Pinpoint the cell where the given text exists, returning its (X, Y) midpoint coordinate. 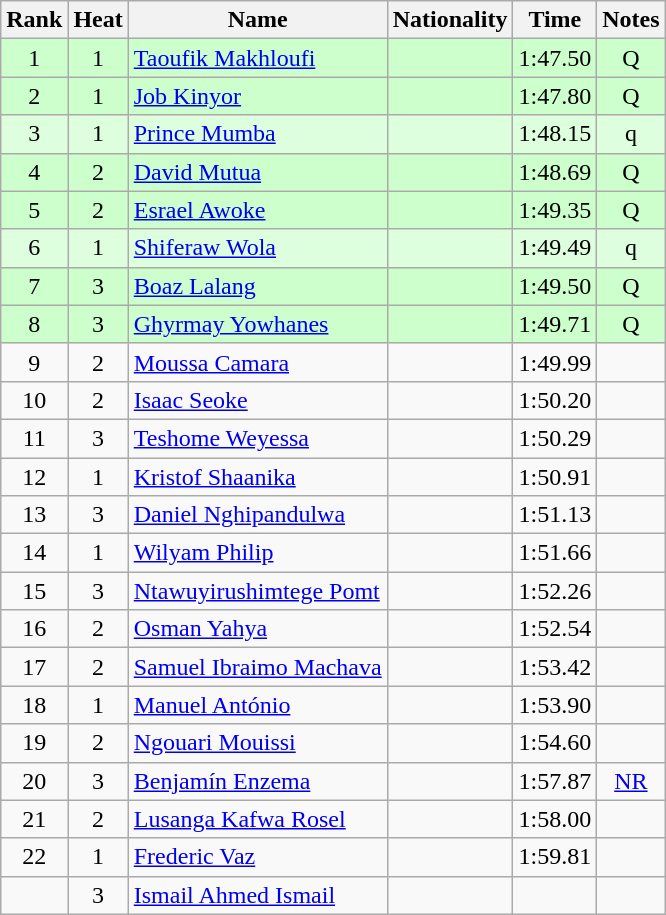
Manuel António (258, 705)
Daniel Nghipandulwa (258, 515)
Wilyam Philip (258, 553)
1:57.87 (555, 781)
1:50.20 (555, 400)
Moussa Camara (258, 362)
1:50.29 (555, 438)
David Mutua (258, 172)
Taoufik Makhloufi (258, 58)
Shiferaw Wola (258, 248)
1:49.99 (555, 362)
6 (34, 248)
Frederic Vaz (258, 857)
7 (34, 286)
1:49.49 (555, 248)
Benjamín Enzema (258, 781)
16 (34, 629)
Ghyrmay Yowhanes (258, 324)
11 (34, 438)
1:47.50 (555, 58)
Lusanga Kafwa Rosel (258, 819)
1:54.60 (555, 743)
1:49.71 (555, 324)
Ntawuyirushimtege Pomt (258, 591)
5 (34, 210)
Time (555, 20)
14 (34, 553)
12 (34, 477)
Ngouari Mouissi (258, 743)
Boaz Lalang (258, 286)
Nationality (450, 20)
10 (34, 400)
1:48.15 (555, 134)
Samuel Ibraimo Machava (258, 667)
Rank (34, 20)
1:53.42 (555, 667)
1:50.91 (555, 477)
19 (34, 743)
Notes (631, 20)
15 (34, 591)
20 (34, 781)
1:47.80 (555, 96)
1:59.81 (555, 857)
NR (631, 781)
18 (34, 705)
4 (34, 172)
1:49.50 (555, 286)
22 (34, 857)
Name (258, 20)
17 (34, 667)
Isaac Seoke (258, 400)
Esrael Awoke (258, 210)
1:51.13 (555, 515)
1:49.35 (555, 210)
8 (34, 324)
Teshome Weyessa (258, 438)
Ismail Ahmed Ismail (258, 895)
Job Kinyor (258, 96)
1:51.66 (555, 553)
13 (34, 515)
Kristof Shaanika (258, 477)
1:52.54 (555, 629)
Heat (98, 20)
Osman Yahya (258, 629)
1:52.26 (555, 591)
1:58.00 (555, 819)
1:48.69 (555, 172)
21 (34, 819)
Prince Mumba (258, 134)
9 (34, 362)
1:53.90 (555, 705)
